Return [x, y] of the center of cell containing provided text 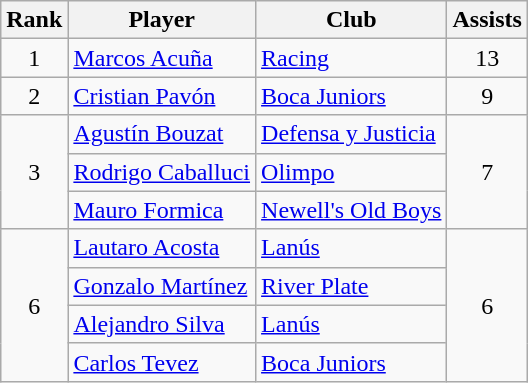
Racing [352, 58]
Olimpo [352, 172]
Club [352, 20]
Assists [487, 20]
2 [34, 96]
3 [34, 172]
Defensa y Justicia [352, 134]
Rodrigo Caballuci [162, 172]
Gonzalo Martínez [162, 286]
Marcos Acuña [162, 58]
Lautaro Acosta [162, 248]
Player [162, 20]
13 [487, 58]
River Plate [352, 286]
9 [487, 96]
Carlos Tevez [162, 362]
Rank [34, 20]
Agustín Bouzat [162, 134]
Mauro Formica [162, 210]
Newell's Old Boys [352, 210]
7 [487, 172]
1 [34, 58]
Cristian Pavón [162, 96]
Alejandro Silva [162, 324]
